Return the [x, y] coordinate for the center point of the cell that contains the specified text.  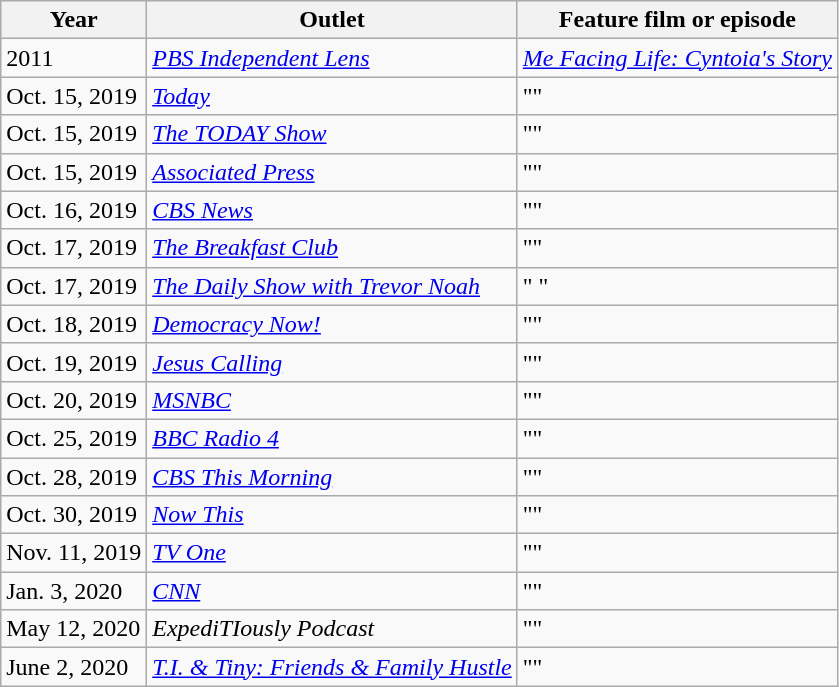
Outlet [332, 20]
May 12, 2020 [74, 629]
Feature film or episode [677, 20]
Oct. 25, 2019 [74, 438]
CNN [332, 591]
PBS Independent Lens [332, 58]
Jan. 3, 2020 [74, 591]
Nov. 11, 2019 [74, 553]
" " [677, 286]
CBS News [332, 210]
Jesus Calling [332, 362]
The Breakfast Club [332, 248]
Year [74, 20]
Today [332, 96]
Me Facing Life: Cyntoia's Story [677, 58]
Oct. 30, 2019 [74, 515]
June 2, 2020 [74, 667]
Oct. 28, 2019 [74, 477]
TV One [332, 553]
2011 [74, 58]
Now This [332, 515]
CBS This Morning [332, 477]
Oct. 20, 2019 [74, 400]
Oct. 16, 2019 [74, 210]
Democracy Now! [332, 324]
ExpediTIously Podcast [332, 629]
Associated Press [332, 172]
T.I. & Tiny: Friends & Family Hustle [332, 667]
Oct. 18, 2019 [74, 324]
The TODAY Show [332, 134]
BBC Radio 4 [332, 438]
Oct. 19, 2019 [74, 362]
The Daily Show with Trevor Noah [332, 286]
MSNBC [332, 400]
